Detect which cell encompasses the target text, then output its [X, Y] center coordinate. 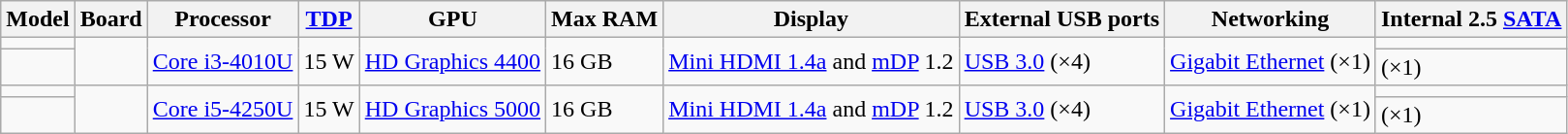
Core i5-4250U [223, 109]
External USB ports [1061, 19]
HD Graphics 4400 [452, 62]
Max RAM [604, 19]
Model [38, 19]
HD Graphics 5000 [452, 109]
TDP [329, 19]
Display [812, 19]
GPU [452, 19]
Board [110, 19]
Core i3-4010U [223, 62]
Internal 2.5 SATA [1471, 19]
Processor [223, 19]
Networking [1271, 19]
